Output the (x, y) coordinate of the center of the cell containing the given text.  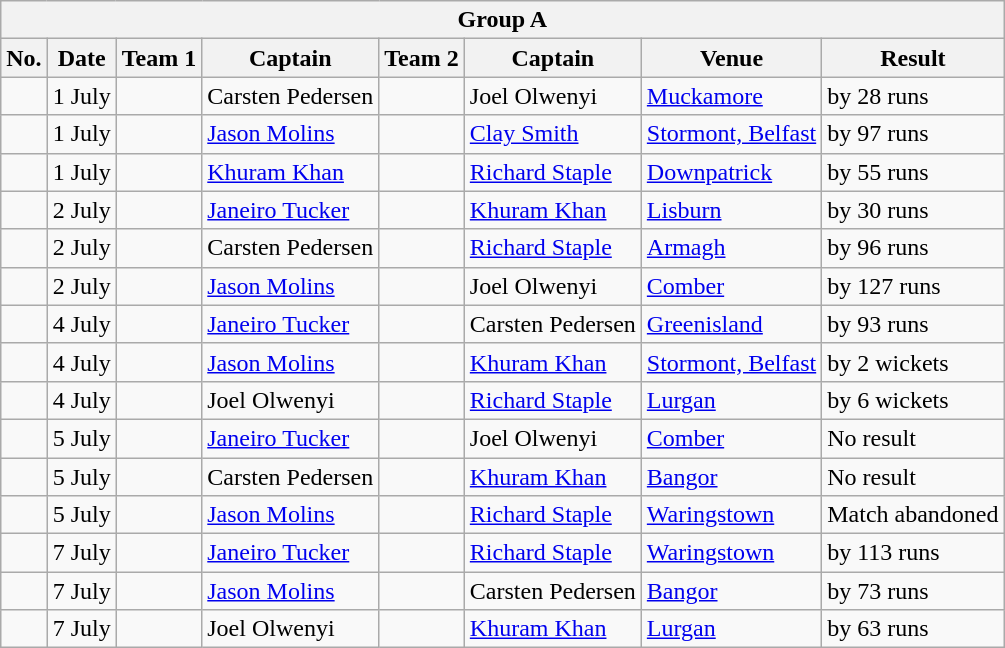
Venue (731, 58)
by 93 runs (913, 324)
by 127 runs (913, 286)
Armagh (731, 248)
by 97 runs (913, 134)
Lisburn (731, 210)
by 2 wickets (913, 362)
by 113 runs (913, 553)
Match abandoned (913, 515)
Greenisland (731, 324)
Clay Smith (552, 134)
Date (82, 58)
by 73 runs (913, 591)
by 30 runs (913, 210)
Team 1 (159, 58)
Team 2 (422, 58)
by 6 wickets (913, 400)
Downpatrick (731, 172)
by 55 runs (913, 172)
Group A (502, 20)
by 28 runs (913, 96)
No. (24, 58)
by 96 runs (913, 248)
by 63 runs (913, 629)
Muckamore (731, 96)
Result (913, 58)
